Pinpoint the cell where the given text exists, returning its (X, Y) midpoint coordinate. 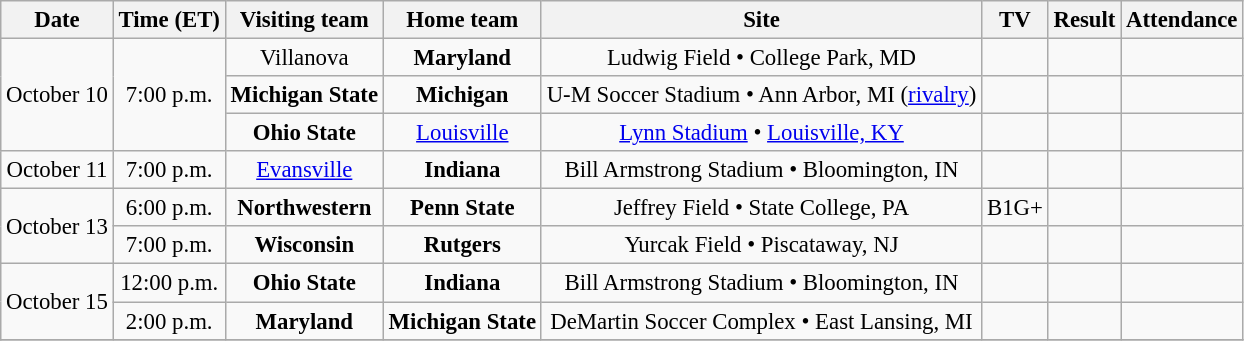
Ludwig Field • College Park, MD (761, 58)
TV (1015, 20)
Michigan (462, 95)
Time (ET) (169, 20)
Jeffrey Field • State College, PA (761, 208)
Villanova (304, 58)
October 15 (57, 302)
Site (761, 20)
Evansville (304, 170)
Rutgers (462, 245)
Result (1084, 20)
Northwestern (304, 208)
October 13 (57, 226)
2:00 p.m. (169, 321)
Penn State (462, 208)
Lynn Stadium • Louisville, KY (761, 133)
Visiting team (304, 20)
U-M Soccer Stadium • Ann Arbor, MI (rivalry) (761, 95)
B1G+ (1015, 208)
October 10 (57, 96)
6:00 p.m. (169, 208)
Wisconsin (304, 245)
Attendance (1182, 20)
Louisville (462, 133)
October 11 (57, 170)
Home team (462, 20)
12:00 p.m. (169, 283)
Yurcak Field • Piscataway, NJ (761, 245)
DeMartin Soccer Complex • East Lansing, MI (761, 321)
Date (57, 20)
